Pinpoint the cell where the given text exists, returning its (X, Y) midpoint coordinate. 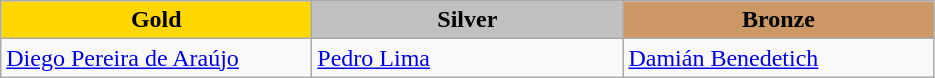
Gold (156, 20)
Damián Benedetich (778, 58)
Pedro Lima (468, 58)
Silver (468, 20)
Bronze (778, 20)
Diego Pereira de Araújo (156, 58)
